Output the [x, y] coordinate of the center of the cell containing the given text.  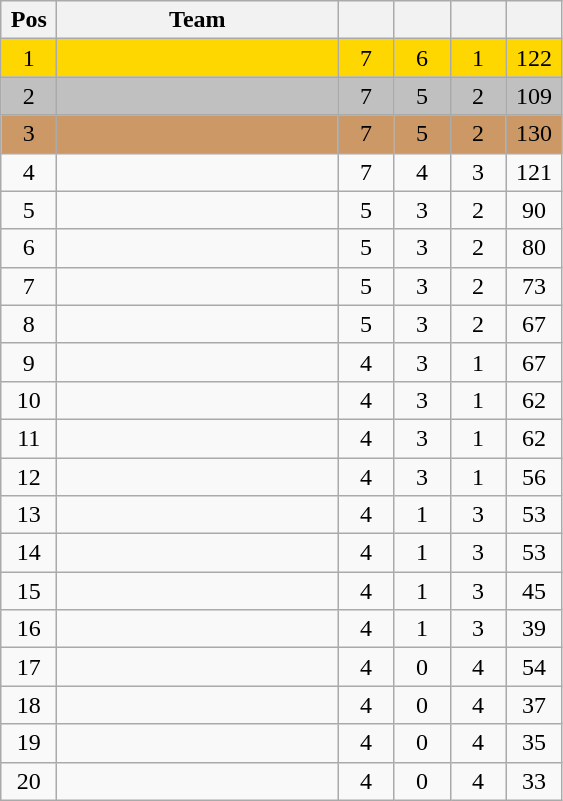
80 [534, 248]
35 [534, 743]
39 [534, 629]
45 [534, 591]
11 [29, 438]
54 [534, 667]
56 [534, 477]
90 [534, 210]
15 [29, 591]
37 [534, 705]
13 [29, 515]
12 [29, 477]
Pos [29, 20]
19 [29, 743]
18 [29, 705]
17 [29, 667]
20 [29, 781]
109 [534, 96]
10 [29, 400]
73 [534, 286]
33 [534, 781]
8 [29, 324]
16 [29, 629]
122 [534, 58]
9 [29, 362]
130 [534, 134]
Team [198, 20]
121 [534, 172]
14 [29, 553]
